Return the [x, y] coordinate for the center point of the cell that contains the specified text.  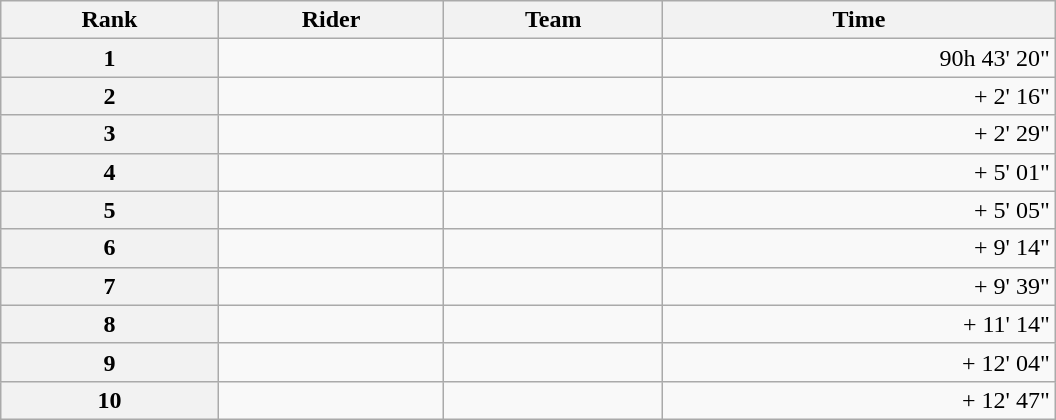
1 [110, 58]
+ 5' 01" [860, 172]
6 [110, 248]
4 [110, 172]
+ 9' 39" [860, 286]
+ 5' 05" [860, 210]
Time [860, 20]
+ 2' 16" [860, 96]
2 [110, 96]
3 [110, 134]
+ 12' 04" [860, 362]
Team [554, 20]
90h 43' 20" [860, 58]
+ 11' 14" [860, 324]
+ 12' 47" [860, 400]
5 [110, 210]
8 [110, 324]
+ 9' 14" [860, 248]
Rider [331, 20]
9 [110, 362]
Rank [110, 20]
10 [110, 400]
+ 2' 29" [860, 134]
7 [110, 286]
